Return the [x, y] coordinate for the center point of the cell that contains the specified text.  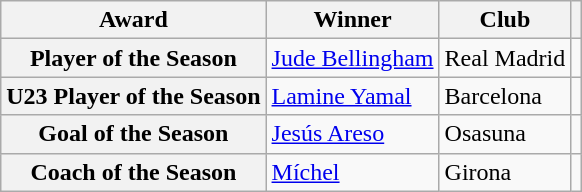
U23 Player of the Season [134, 96]
Míchel [352, 172]
Jesús Areso [352, 134]
Osasuna [505, 134]
Goal of the Season [134, 134]
Club [505, 20]
Award [134, 20]
Lamine Yamal [352, 96]
Real Madrid [505, 58]
Jude Bellingham [352, 58]
Coach of the Season [134, 172]
Girona [505, 172]
Barcelona [505, 96]
Player of the Season [134, 58]
Winner [352, 20]
